Extract the (X, Y) coordinate from the center of the cell holding the provided text.  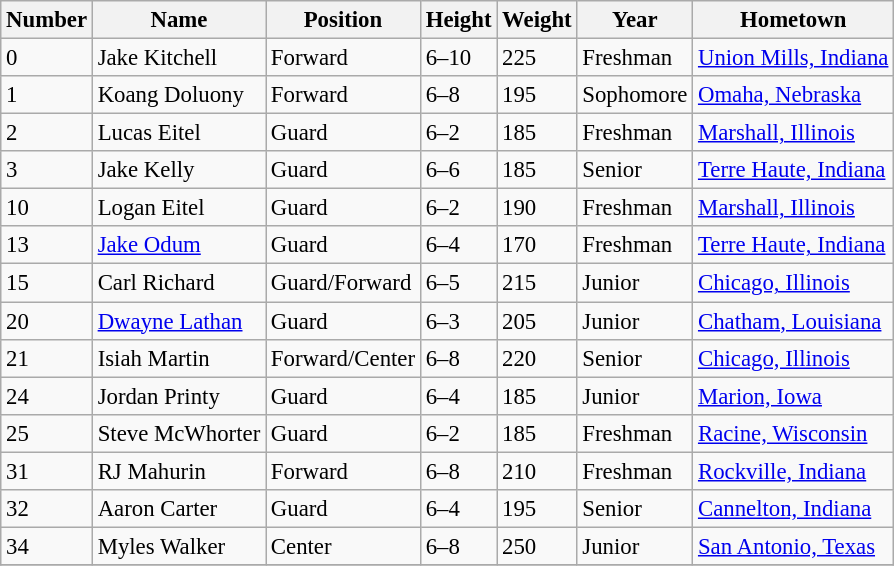
24 (47, 396)
220 (537, 358)
Logan Eitel (178, 208)
Lucas Eitel (178, 133)
Forward/Center (344, 358)
Steve McWhorter (178, 433)
215 (537, 283)
21 (47, 358)
Chatham, Louisiana (794, 321)
6–3 (458, 321)
3 (47, 170)
0 (47, 58)
Koang Doluony (178, 95)
20 (47, 321)
Cannelton, Indiana (794, 509)
210 (537, 471)
190 (537, 208)
Jake Kitchell (178, 58)
31 (47, 471)
Racine, Wisconsin (794, 433)
Height (458, 20)
Center (344, 546)
RJ Mahurin (178, 471)
Union Mills, Indiana (794, 58)
225 (537, 58)
Rockville, Indiana (794, 471)
Jake Odum (178, 245)
6–6 (458, 170)
13 (47, 245)
32 (47, 509)
2 (47, 133)
25 (47, 433)
205 (537, 321)
Carl Richard (178, 283)
Jake Kelly (178, 170)
10 (47, 208)
Weight (537, 20)
250 (537, 546)
Sophomore (635, 95)
34 (47, 546)
Year (635, 20)
15 (47, 283)
Marion, Iowa (794, 396)
Jordan Printy (178, 396)
Guard/Forward (344, 283)
170 (537, 245)
6–10 (458, 58)
1 (47, 95)
Myles Walker (178, 546)
6–5 (458, 283)
Isiah Martin (178, 358)
Dwayne Lathan (178, 321)
Omaha, Nebraska (794, 95)
Position (344, 20)
Hometown (794, 20)
Aaron Carter (178, 509)
Number (47, 20)
San Antonio, Texas (794, 546)
Name (178, 20)
